Determine the [x, y] coordinate at the center of the cell enclosing the given text.  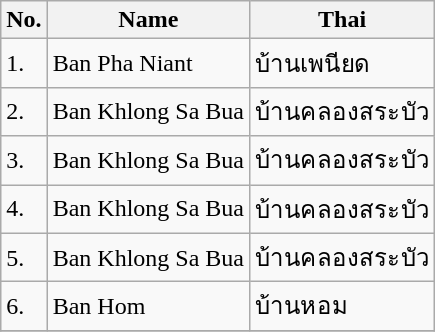
6. [24, 306]
Ban Hom [148, 306]
Thai [342, 20]
5. [24, 258]
4. [24, 208]
3. [24, 160]
Name [148, 20]
No. [24, 20]
2. [24, 112]
Ban Pha Niant [148, 64]
1. [24, 64]
บ้านเพนียด [342, 64]
บ้านหอม [342, 306]
